Return the [X, Y] coordinate for the center point of the cell that contains the specified text.  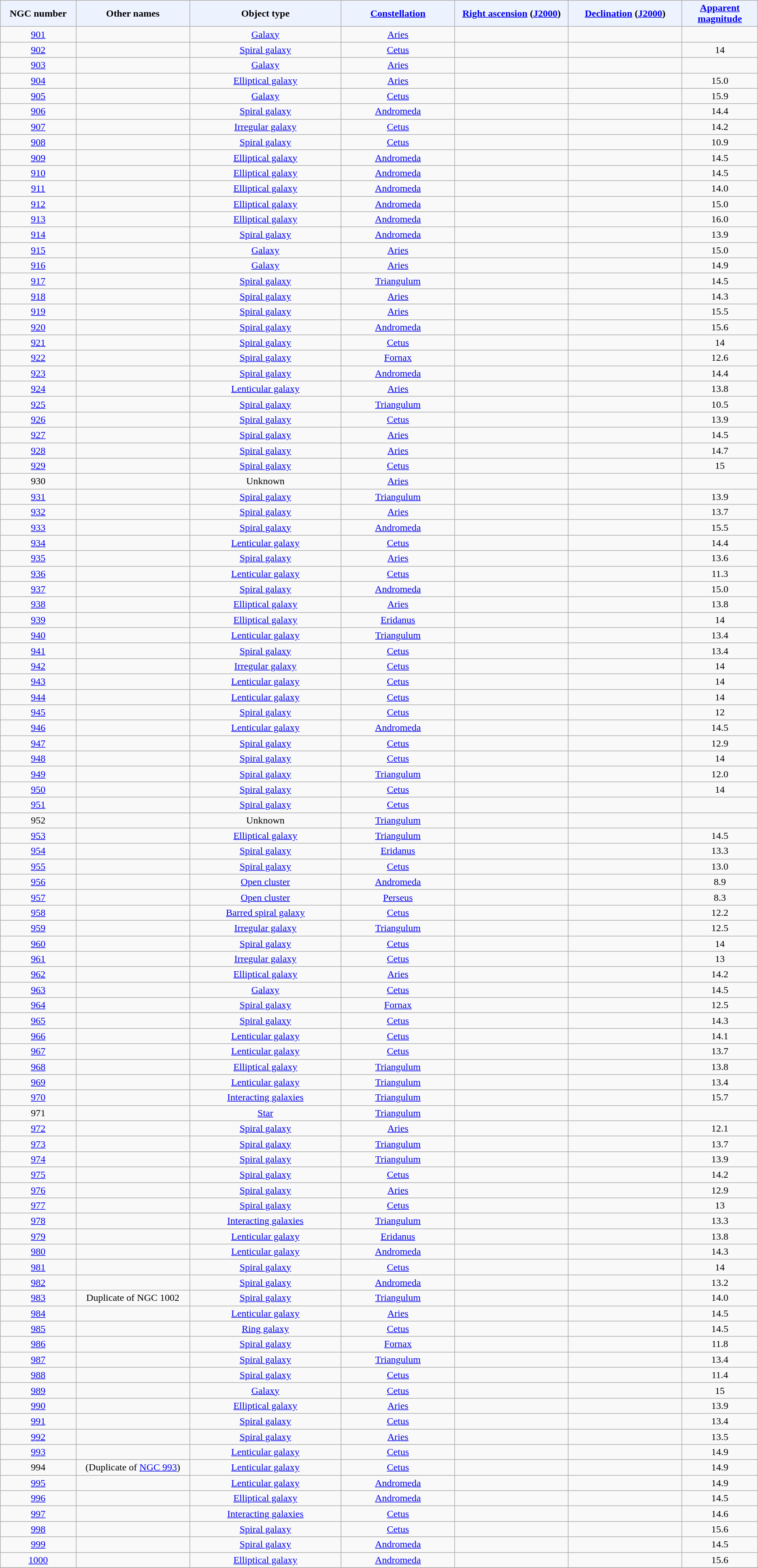
925 [38, 404]
962 [38, 974]
15.9 [720, 96]
911 [38, 188]
973 [38, 1144]
931 [38, 497]
920 [38, 327]
914 [38, 235]
936 [38, 574]
998 [38, 1529]
987 [38, 1360]
918 [38, 296]
995 [38, 1483]
904 [38, 81]
968 [38, 1067]
12 [720, 713]
Object type [265, 14]
965 [38, 1021]
997 [38, 1514]
11.3 [720, 574]
929 [38, 466]
964 [38, 1005]
907 [38, 127]
916 [38, 266]
Ring galaxy [265, 1329]
986 [38, 1344]
909 [38, 157]
957 [38, 897]
13.0 [720, 866]
903 [38, 65]
935 [38, 558]
988 [38, 1375]
912 [38, 204]
928 [38, 451]
941 [38, 651]
913 [38, 219]
946 [38, 728]
939 [38, 620]
989 [38, 1390]
944 [38, 697]
976 [38, 1190]
996 [38, 1498]
958 [38, 913]
994 [38, 1468]
950 [38, 789]
Declination (J2000) [625, 14]
917 [38, 281]
905 [38, 96]
Barred spiral galaxy [265, 913]
11.8 [720, 1344]
934 [38, 543]
Perseus [398, 897]
982 [38, 1283]
967 [38, 1051]
978 [38, 1221]
969 [38, 1082]
Right ascension (J2000) [512, 14]
975 [38, 1174]
10.9 [720, 142]
15.7 [720, 1098]
992 [38, 1437]
902 [38, 50]
972 [38, 1128]
8.9 [720, 882]
923 [38, 373]
970 [38, 1098]
1000 [38, 1560]
901 [38, 34]
951 [38, 805]
10.5 [720, 404]
993 [38, 1452]
960 [38, 944]
948 [38, 759]
932 [38, 512]
Apparent magnitude [720, 14]
930 [38, 481]
943 [38, 681]
12.6 [720, 358]
Duplicate of NGC 1002 [133, 1298]
NGC number [38, 14]
953 [38, 836]
980 [38, 1252]
963 [38, 990]
906 [38, 111]
922 [38, 358]
937 [38, 589]
981 [38, 1267]
959 [38, 928]
926 [38, 419]
11.4 [720, 1375]
14.7 [720, 451]
940 [38, 635]
985 [38, 1329]
947 [38, 743]
908 [38, 142]
915 [38, 250]
938 [38, 604]
12.1 [720, 1128]
945 [38, 713]
955 [38, 866]
14.6 [720, 1514]
924 [38, 389]
990 [38, 1406]
12.0 [720, 774]
971 [38, 1113]
991 [38, 1421]
927 [38, 435]
919 [38, 312]
983 [38, 1298]
16.0 [720, 219]
Constellation [398, 14]
921 [38, 343]
933 [38, 528]
966 [38, 1036]
Star [265, 1113]
952 [38, 820]
956 [38, 882]
910 [38, 173]
977 [38, 1206]
12.2 [720, 913]
949 [38, 774]
13.6 [720, 558]
Other names [133, 14]
961 [38, 959]
954 [38, 851]
979 [38, 1236]
999 [38, 1545]
984 [38, 1313]
14.1 [720, 1036]
(Duplicate of NGC 993) [133, 1468]
942 [38, 666]
13.2 [720, 1283]
974 [38, 1159]
13.5 [720, 1437]
8.3 [720, 897]
